Provide the (X, Y) coordinate of the cell's center where the given text is located.  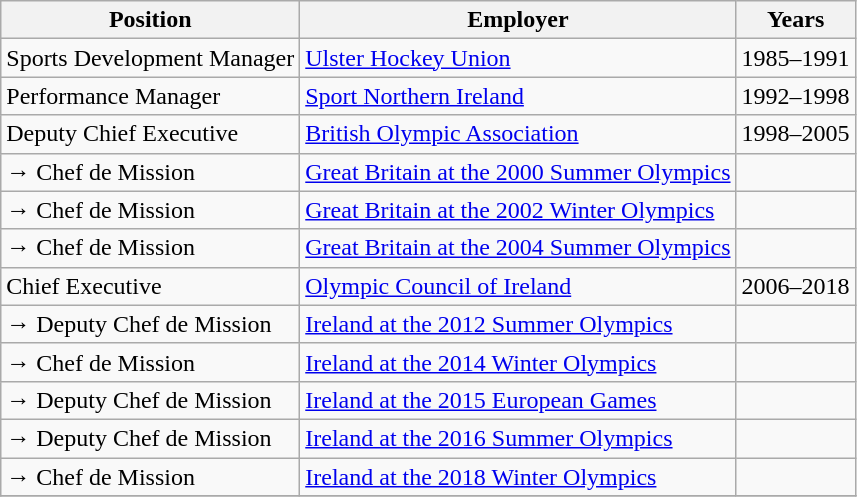
Chief Executive (150, 286)
Great Britain at the 2002 Winter Olympics (518, 210)
Sport Northern Ireland (518, 96)
Ireland at the 2015 European Games (518, 400)
Sports Development Manager (150, 58)
Deputy Chief Executive (150, 134)
Ireland at the 2016 Summer Olympics (518, 438)
Great Britain at the 2004 Summer Olympics (518, 248)
Performance Manager (150, 96)
Position (150, 20)
2006–2018 (796, 286)
Ireland at the 2012 Summer Olympics (518, 324)
Ulster Hockey Union (518, 58)
Ireland at the 2014 Winter Olympics (518, 362)
1998–2005 (796, 134)
1985–1991 (796, 58)
Olympic Council of Ireland (518, 286)
Great Britain at the 2000 Summer Olympics (518, 172)
Ireland at the 2018 Winter Olympics (518, 477)
Employer (518, 20)
Years (796, 20)
British Olympic Association (518, 134)
1992–1998 (796, 96)
